Output the (X, Y) coordinate of the center of the cell containing the given text.  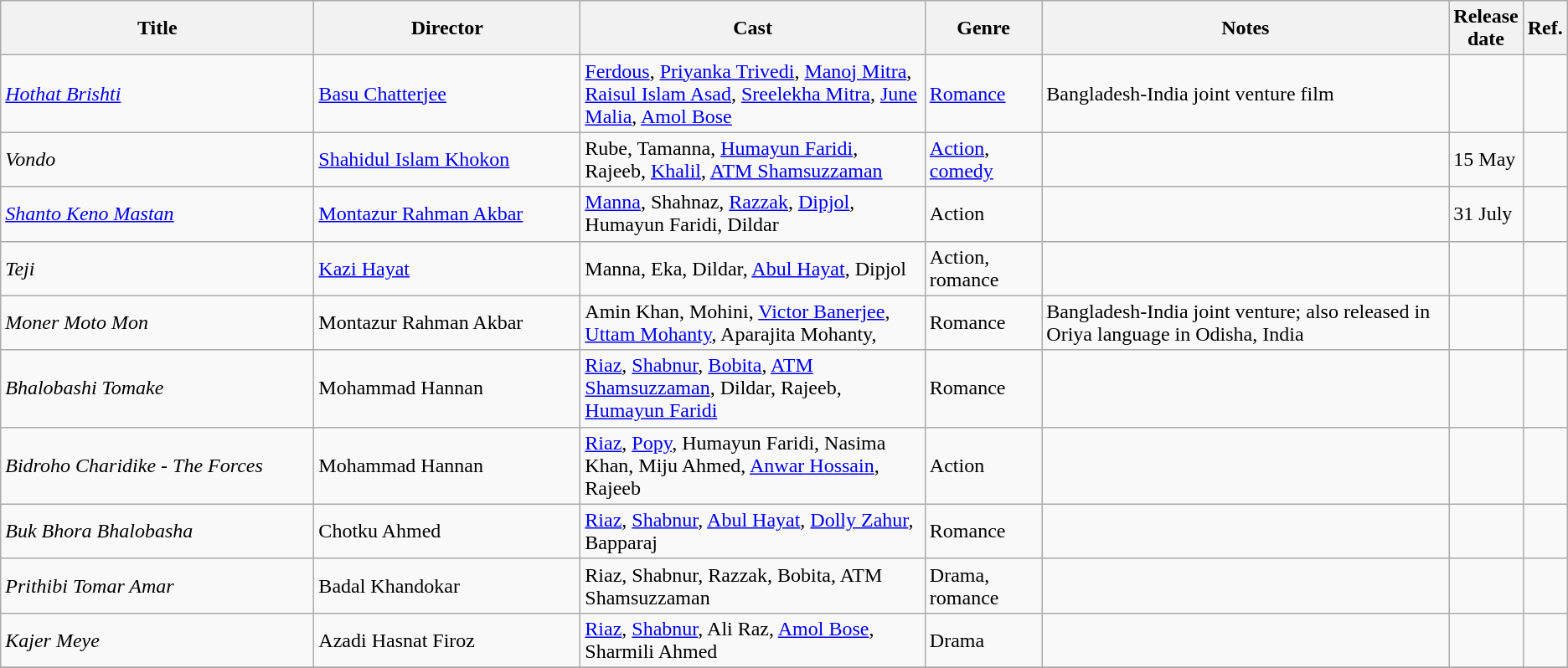
Release date (1486, 28)
Notes (1246, 28)
Basu Chatterjee (447, 94)
Manna, Eka, Dildar, Abul Hayat, Dipjol (752, 268)
Bangladesh-India joint venture; also released in Oriya language in Odisha, India (1246, 323)
Chotku Ahmed (447, 531)
Riaz, Shabnur, Abul Hayat, Dolly Zahur, Bapparaj (752, 531)
Vondo (157, 159)
Director (447, 28)
15 May (1486, 159)
Action, romance (983, 268)
Bidroho Charidike - The Forces (157, 465)
Ferdous, Priyanka Trivedi, Manoj Mitra, Raisul Islam Asad, Sreelekha Mitra, June Malia, Amol Bose (752, 94)
Bhalobashi Tomake (157, 388)
Riaz, Shabnur, Bobita, ATM Shamsuzzaman, Dildar, Rajeeb, Humayun Faridi (752, 388)
Action, comedy (983, 159)
Kajer Meye (157, 640)
Ref. (1545, 28)
Bangladesh-India joint venture film (1246, 94)
Riaz, Shabnur, Ali Raz, Amol Bose, Sharmili Ahmed (752, 640)
Badal Khandokar (447, 586)
Shahidul Islam Khokon (447, 159)
31 July (1486, 214)
Shanto Keno Mastan (157, 214)
Drama (983, 640)
Drama, romance (983, 586)
Genre (983, 28)
Riaz, Shabnur, Razzak, Bobita, ATM Shamsuzzaman (752, 586)
Rube, Tamanna, Humayun Faridi, Rajeeb, Khalil, ATM Shamsuzzaman (752, 159)
Hothat Brishti (157, 94)
Title (157, 28)
Riaz, Popy, Humayun Faridi, Nasima Khan, Miju Ahmed, Anwar Hossain, Rajeeb (752, 465)
Cast (752, 28)
Moner Moto Mon (157, 323)
Prithibi Tomar Amar (157, 586)
Teji (157, 268)
Manna, Shahnaz, Razzak, Dipjol, Humayun Faridi, Dildar (752, 214)
Kazi Hayat (447, 268)
Azadi Hasnat Firoz (447, 640)
Amin Khan, Mohini, Victor Banerjee, Uttam Mohanty, Aparajita Mohanty, (752, 323)
Buk Bhora Bhalobasha (157, 531)
